Pinpoint the cell where the given text exists, returning its (x, y) midpoint coordinate. 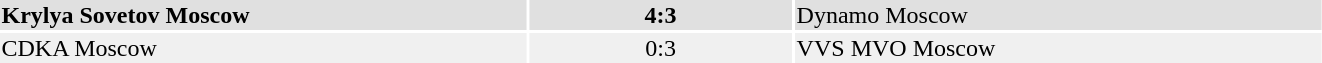
VVS MVO Moscow (1058, 48)
Dynamo Moscow (1058, 15)
0:3 (660, 48)
Krylya Sovetov Moscow (263, 15)
4:3 (660, 15)
CDKA Moscow (263, 48)
